Capture the cell that displays the provided text and extract its (X, Y) central coordinate. 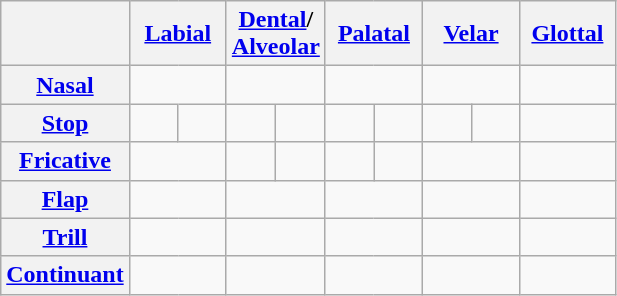
Trill (65, 237)
Stop (65, 123)
Dental/Alveolar (276, 34)
Fricative (65, 161)
Velar (470, 34)
Glottal (568, 34)
Palatal (374, 34)
Flap (65, 199)
Nasal (65, 85)
Continuant (65, 275)
Labial (178, 34)
